Output the (X, Y) coordinate of the center of the cell containing the given text.  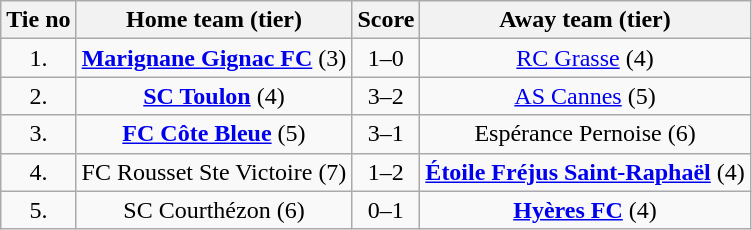
SC Toulon (4) (214, 96)
3–2 (386, 96)
RC Grasse (4) (585, 58)
2. (38, 96)
1–0 (386, 58)
FC Côte Bleue (5) (214, 134)
Home team (tier) (214, 20)
0–1 (386, 210)
FC Rousset Ste Victoire (7) (214, 172)
AS Cannes (5) (585, 96)
5. (38, 210)
Étoile Fréjus Saint-Raphaël (4) (585, 172)
3–1 (386, 134)
Hyères FC (4) (585, 210)
Score (386, 20)
Marignane Gignac FC (3) (214, 58)
3. (38, 134)
1–2 (386, 172)
Espérance Pernoise (6) (585, 134)
4. (38, 172)
SC Courthézon (6) (214, 210)
Tie no (38, 20)
1. (38, 58)
Away team (tier) (585, 20)
